Return (x, y) of the center of cell containing provided text 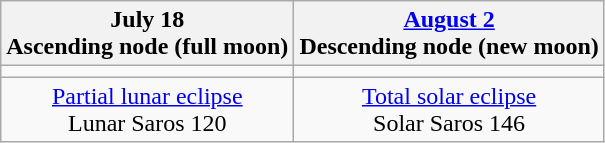
Total solar eclipseSolar Saros 146 (449, 110)
Partial lunar eclipseLunar Saros 120 (148, 110)
August 2Descending node (new moon) (449, 34)
July 18Ascending node (full moon) (148, 34)
